Find where the given text appears and provide that cell's center as [X, Y] coordinate. 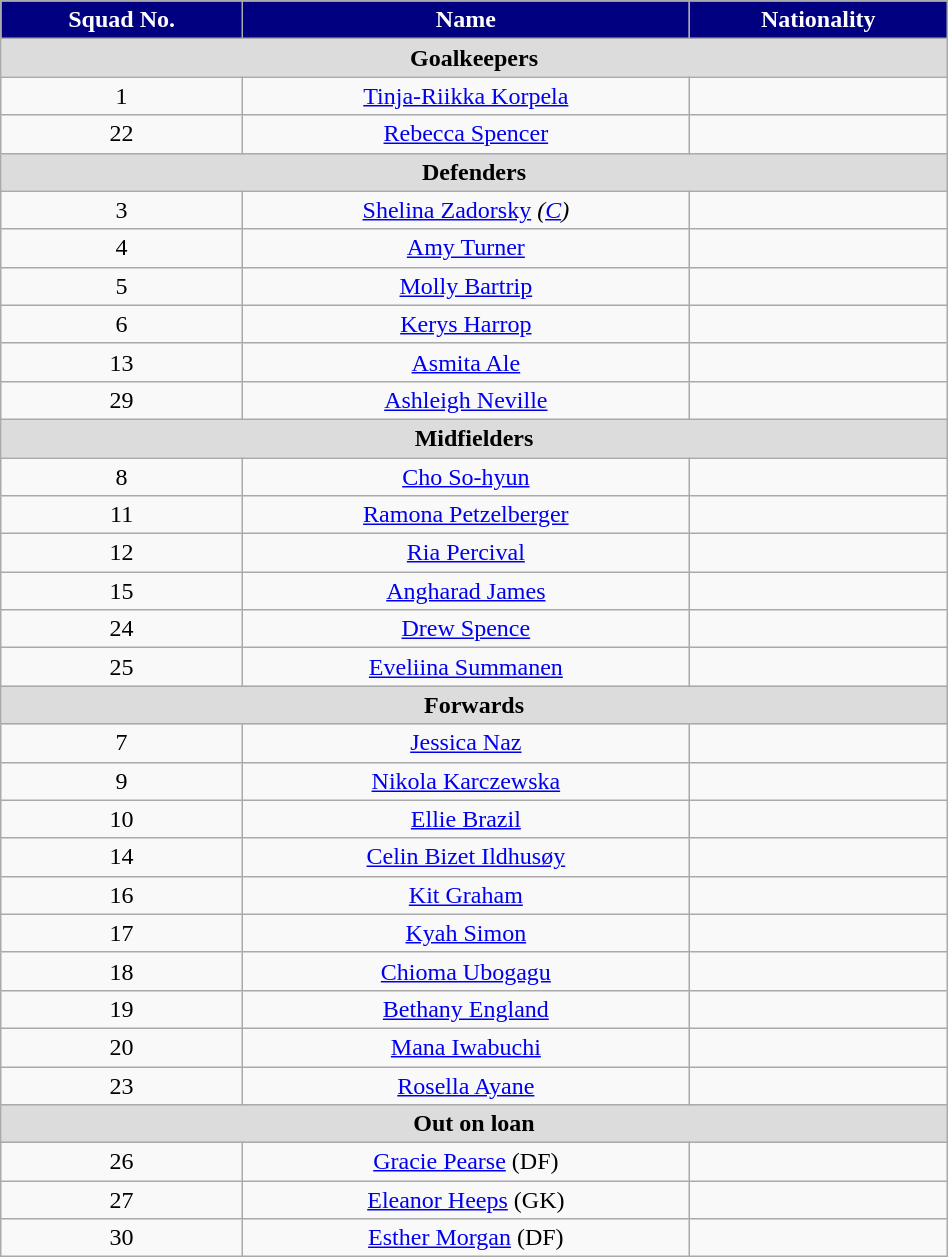
Squad No. [122, 20]
Defenders [474, 172]
19 [122, 1009]
Eleanor Heeps (GK) [466, 1200]
Ria Percival [466, 553]
Kerys Harrop [466, 324]
Angharad James [466, 591]
Kyah Simon [466, 933]
7 [122, 743]
Tinja-Riikka Korpela [466, 96]
26 [122, 1162]
9 [122, 781]
Midfielders [474, 438]
Nikola Karczewska [466, 781]
25 [122, 667]
10 [122, 819]
Gracie Pearse (DF) [466, 1162]
4 [122, 248]
Goalkeepers [474, 58]
Cho So-hyun [466, 477]
Chioma Ubogagu [466, 971]
Bethany England [466, 1009]
Amy Turner [466, 248]
11 [122, 515]
24 [122, 629]
Nationality [818, 20]
17 [122, 933]
Mana Iwabuchi [466, 1047]
Eveliina Summanen [466, 667]
22 [122, 134]
20 [122, 1047]
Ellie Brazil [466, 819]
Rebecca Spencer [466, 134]
6 [122, 324]
Celin Bizet Ildhusøy [466, 857]
30 [122, 1238]
13 [122, 362]
29 [122, 400]
Drew Spence [466, 629]
14 [122, 857]
18 [122, 971]
Forwards [474, 705]
Molly Bartrip [466, 286]
Name [466, 20]
Esther Morgan (DF) [466, 1238]
23 [122, 1085]
3 [122, 210]
8 [122, 477]
1 [122, 96]
27 [122, 1200]
Jessica Naz [466, 743]
Ramona Petzelberger [466, 515]
12 [122, 553]
Out on loan [474, 1124]
16 [122, 895]
Rosella Ayane [466, 1085]
Asmita Ale [466, 362]
Kit Graham [466, 895]
Shelina Zadorsky (C) [466, 210]
15 [122, 591]
5 [122, 286]
Ashleigh Neville [466, 400]
